For the text-containing cell, return its midpoint in [x, y] coordinate format. 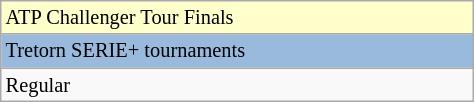
ATP Challenger Tour Finals [237, 17]
Tretorn SERIE+ tournaments [237, 51]
Regular [237, 85]
